Extract the [X, Y] coordinate from the center of the cell holding the provided text.  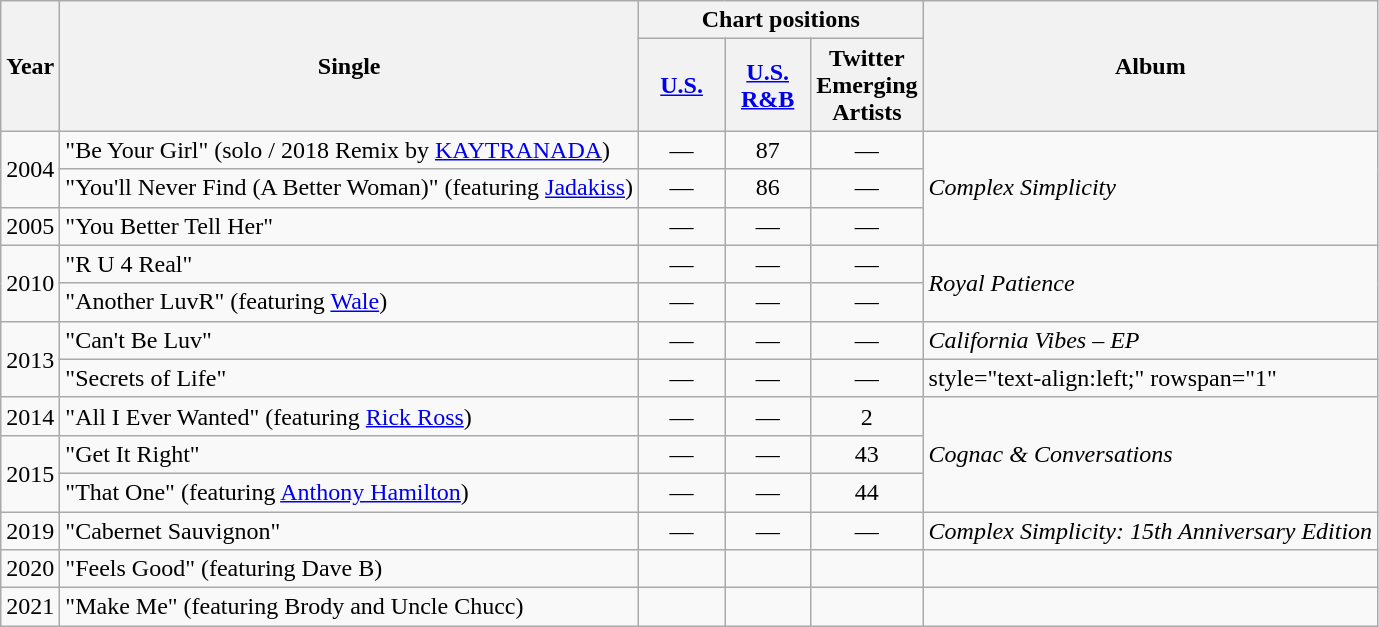
California Vibes – EP [1150, 340]
2014 [30, 416]
"Secrets of Life" [350, 378]
Twitter Emerging Artists [867, 85]
Cognac & Conversations [1150, 454]
"You Better Tell Her" [350, 226]
"You'll Never Find (A Better Woman)" (featuring Jadakiss) [350, 188]
2020 [30, 569]
"That One" (featuring Anthony Hamilton) [350, 492]
"Cabernet Sauvignon" [350, 531]
"Another LuvR" (featuring Wale) [350, 302]
Single [350, 66]
2004 [30, 169]
Complex Simplicity: 15th Anniversary Edition [1150, 531]
2010 [30, 283]
2019 [30, 531]
"Can't Be Luv" [350, 340]
"Get It Right" [350, 454]
2 [867, 416]
87 [768, 150]
"Be Your Girl" (solo / 2018 Remix by KAYTRANADA) [350, 150]
43 [867, 454]
2005 [30, 226]
2021 [30, 607]
"Feels Good" (featuring Dave B) [350, 569]
Album [1150, 66]
"R U 4 Real" [350, 264]
U.S. [682, 85]
U.S. R&B [768, 85]
Year [30, 66]
86 [768, 188]
Royal Patience [1150, 283]
2015 [30, 473]
44 [867, 492]
"All I Ever Wanted" (featuring Rick Ross) [350, 416]
style="text-align:left;" rowspan="1" [1150, 378]
Chart positions [782, 20]
2013 [30, 359]
Complex Simplicity [1150, 188]
"Make Me" (featuring Brody and Uncle Chucc) [350, 607]
